Locate the cell with the specified text and output its [x, y] center coordinate. 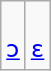
ɛ [38, 36]
ɔ [14, 36]
